Find where the given text appears and provide that cell's center as (X, Y) coordinate. 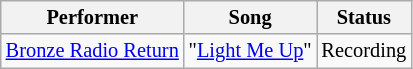
Status (364, 17)
"Light Me Up" (250, 51)
Bronze Radio Return (92, 51)
Recording (364, 51)
Song (250, 17)
Performer (92, 17)
